Provide the (x, y) coordinate of the cell's center where the given text is located.  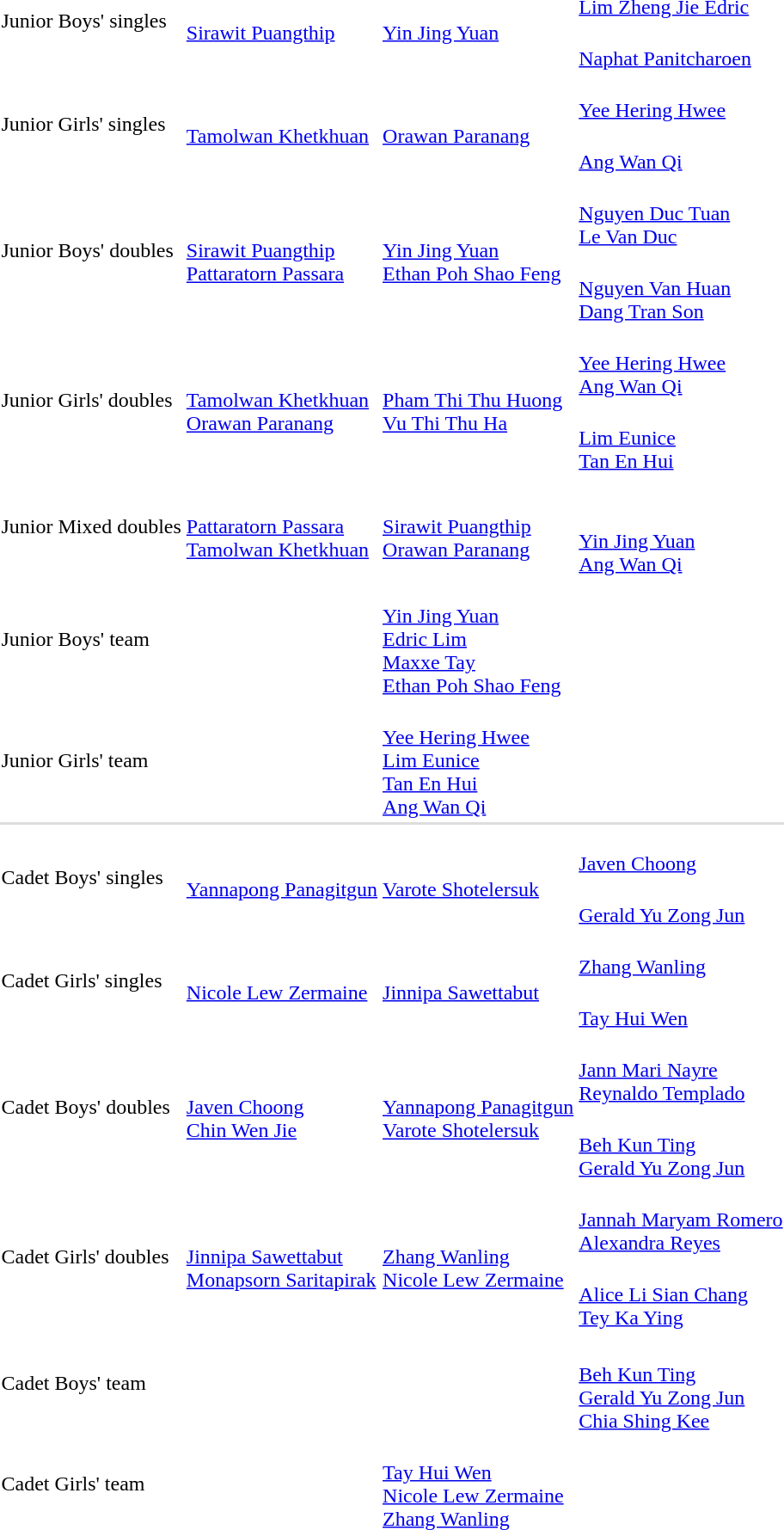
Ang Wan Qi (681, 150)
Orawan Paranang (478, 124)
Yin Jing YuanAng Wan Qi (681, 541)
Yin Jing YuanEdric LimMaxxe TayEthan Poh Shao Feng (478, 639)
Javen Choong (681, 851)
Beh Kun TingGerald Yu Zong Jun (681, 1145)
Junior Girls' singles (91, 124)
Yannapong PanagitgunVarote Shotelersuk (478, 1108)
Javen ChoongChin Wen Jie (282, 1108)
Pham Thi Thu HuongVu Thi Thu Ha (478, 401)
Cadet Girls' doubles (91, 1257)
Junior Boys' doubles (91, 251)
Junior Girls' team (91, 760)
Tamolwan Khetkhuan (282, 124)
Sirawit PuangthipPattaratorn Passara (282, 251)
Nguyen Van HuanDang Tran Son (681, 288)
Jinnipa SawettabutMonapsorn Saritapirak (282, 1257)
Jannah Maryam RomeroAlexandra Reyes (681, 1220)
Lim EuniceTan En Hui (681, 438)
Yannapong Panagitgun (282, 877)
Tamolwan KhetkhuanOrawan Paranang (282, 401)
Gerald Yu Zong Jun (681, 903)
Junior Girls' doubles (91, 401)
Jann Mari NayreReynaldo Templado (681, 1070)
Yin Jing YuanEthan Poh Shao Feng (478, 251)
Yee Hering Hwee (681, 98)
Pattaratorn PassaraTamolwan Khetkhuan (282, 526)
Junior Mixed doubles (91, 526)
Yee Hering HweeLim EuniceTan En HuiAng Wan Qi (478, 760)
Junior Boys' team (91, 639)
Zhang WanlingNicole Lew Zermaine (478, 1257)
Sirawit PuangthipOrawan Paranang (478, 526)
Cadet Boys' doubles (91, 1108)
Beh Kun TingGerald Yu Zong JunChia Shing Kee (681, 1386)
Tay Hui Wen (681, 1006)
Cadet Girls' singles (91, 980)
Nguyen Duc TuanLe Van Duc (681, 213)
Varote Shotelersuk (478, 877)
Naphat Panitcharoen (681, 46)
Jinnipa Sawettabut (478, 980)
Nicole Lew Zermaine (282, 980)
Cadet Boys' team (91, 1383)
Yee Hering HweeAng Wan Qi (681, 363)
Cadet Boys' singles (91, 877)
Alice Li Sian ChangTey Ka Ying (681, 1294)
Zhang Wanling (681, 955)
